From the cell containing the given text, extract its center point as [X, Y] coordinate. 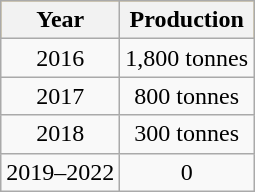
0 [187, 172]
2018 [60, 134]
2017 [60, 96]
800 tonnes [187, 96]
2016 [60, 58]
300 tonnes [187, 134]
Year [60, 20]
Production [187, 20]
2019–2022 [60, 172]
1,800 tonnes [187, 58]
